Search for the cell housing the specified text and yield its [x, y] center coordinate. 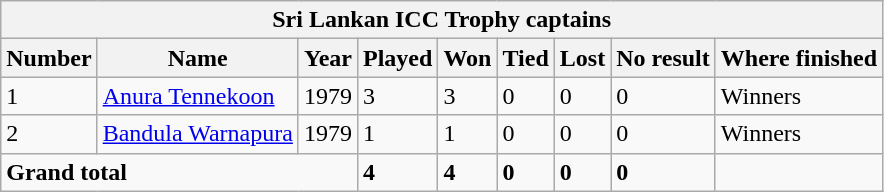
Year [328, 58]
Played [397, 58]
Grand total [180, 172]
Where finished [798, 58]
Number [49, 58]
Sri Lankan ICC Trophy captains [442, 20]
Bandula Warnapura [198, 134]
No result [664, 58]
Lost [582, 58]
2 [49, 134]
Tied [526, 58]
Name [198, 58]
Anura Tennekoon [198, 96]
Won [468, 58]
